Pinpoint the cell where the given text exists, returning its (x, y) midpoint coordinate. 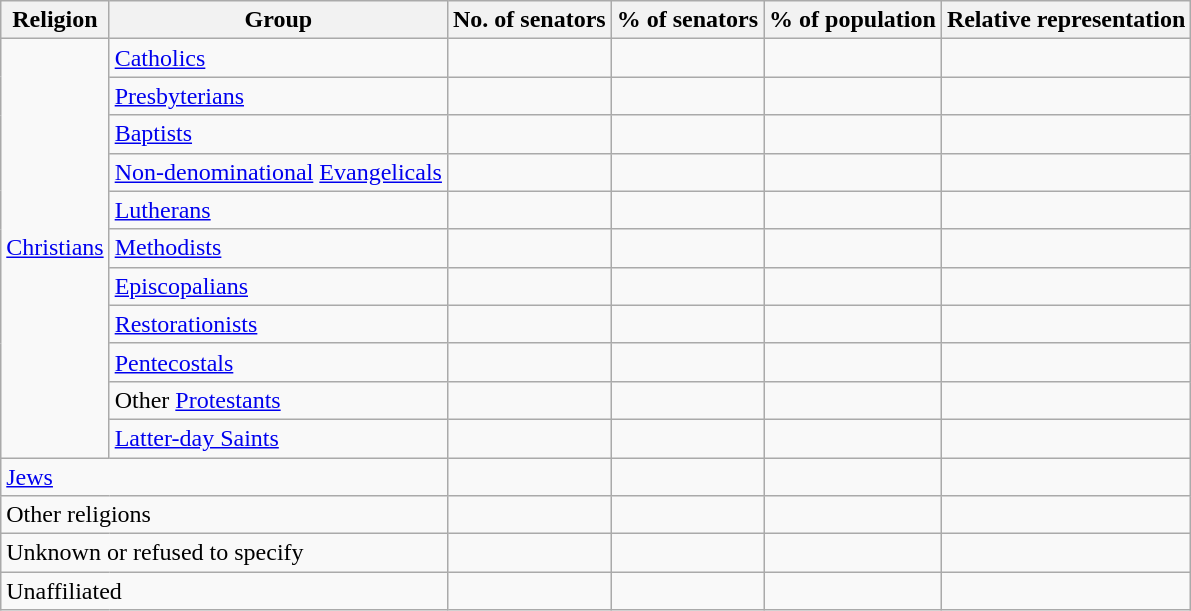
Baptists (278, 134)
Religion (55, 20)
Other Protestants (278, 400)
Methodists (278, 248)
Group (278, 20)
No. of senators (529, 20)
Episcopalians (278, 286)
Non-denominational Evangelicals (278, 172)
Lutherans (278, 210)
Other religions (224, 515)
Jews (224, 477)
Latter-day Saints (278, 438)
Relative representation (1066, 20)
Restorationists (278, 324)
Unknown or refused to specify (224, 553)
Christians (55, 248)
Pentecostals (278, 362)
Catholics (278, 58)
% of population (853, 20)
Presbyterians (278, 96)
Unaffiliated (224, 591)
% of senators (687, 20)
